Pinpoint the cell where the given text exists, returning its [X, Y] midpoint coordinate. 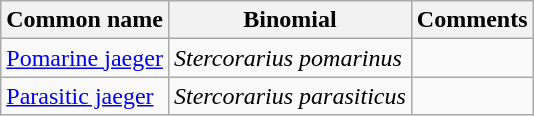
Stercorarius parasiticus [290, 96]
Stercorarius pomarinus [290, 58]
Common name [85, 20]
Binomial [290, 20]
Comments [472, 20]
Pomarine jaeger [85, 58]
Parasitic jaeger [85, 96]
